From the cell containing the given text, extract its center point as [X, Y] coordinate. 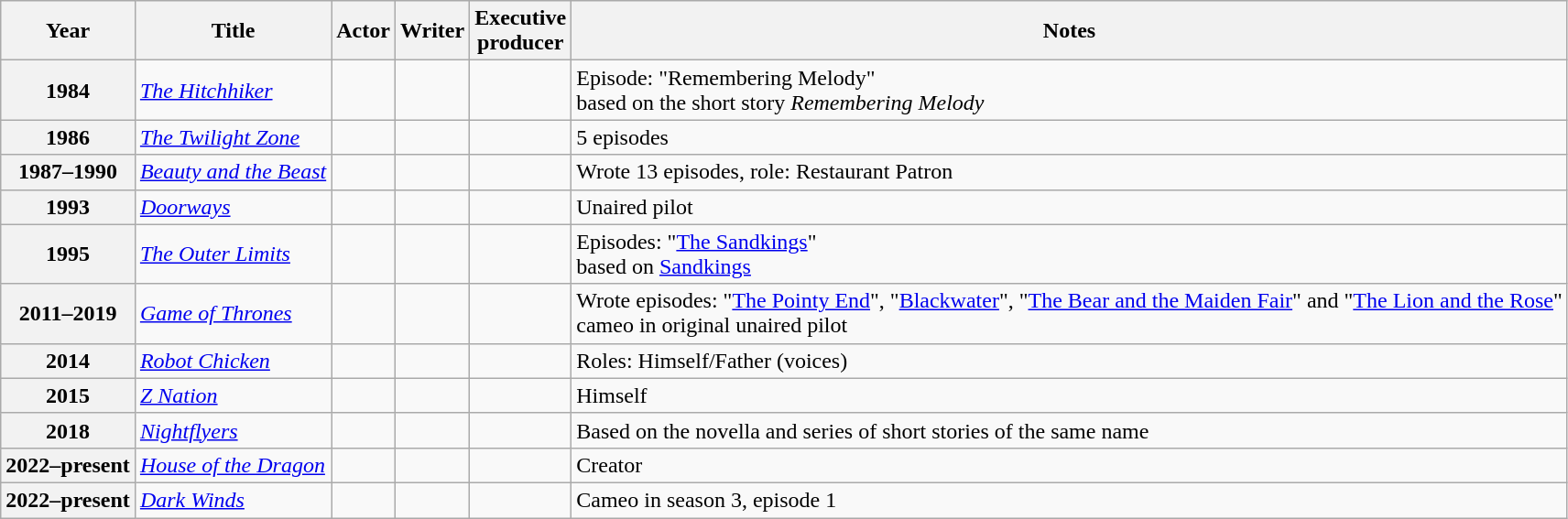
2015 [68, 395]
Game of Thrones [233, 313]
Wrote episodes: "The Pointy End", "Blackwater", "The Bear and the Maiden Fair" and "The Lion and the Rose"cameo in original unaired pilot [1070, 313]
Creator [1070, 465]
2011–2019 [68, 313]
Writer [432, 31]
Year [68, 31]
Himself [1070, 395]
Robot Chicken [233, 361]
Executiveproducer [520, 31]
1987–1990 [68, 172]
Z Nation [233, 395]
Unaired pilot [1070, 207]
Based on the novella and series of short stories of the same name [1070, 430]
Title [233, 31]
2014 [68, 361]
1986 [68, 137]
2018 [68, 430]
Dark Winds [233, 500]
Actor [364, 31]
House of the Dragon [233, 465]
Wrote 13 episodes, role: Restaurant Patron [1070, 172]
Nightflyers [233, 430]
5 episodes [1070, 137]
1993 [68, 207]
Beauty and the Beast [233, 172]
Roles: Himself/Father (voices) [1070, 361]
Notes [1070, 31]
Episode: "Remembering Melody"based on the short story Remembering Melody [1070, 90]
Cameo in season 3, episode 1 [1070, 500]
1995 [68, 254]
Doorways [233, 207]
The Hitchhiker [233, 90]
Episodes: "The Sandkings"based on Sandkings [1070, 254]
1984 [68, 90]
The Twilight Zone [233, 137]
The Outer Limits [233, 254]
